Provide the [X, Y] coordinate of the cell's center where the given text is located.  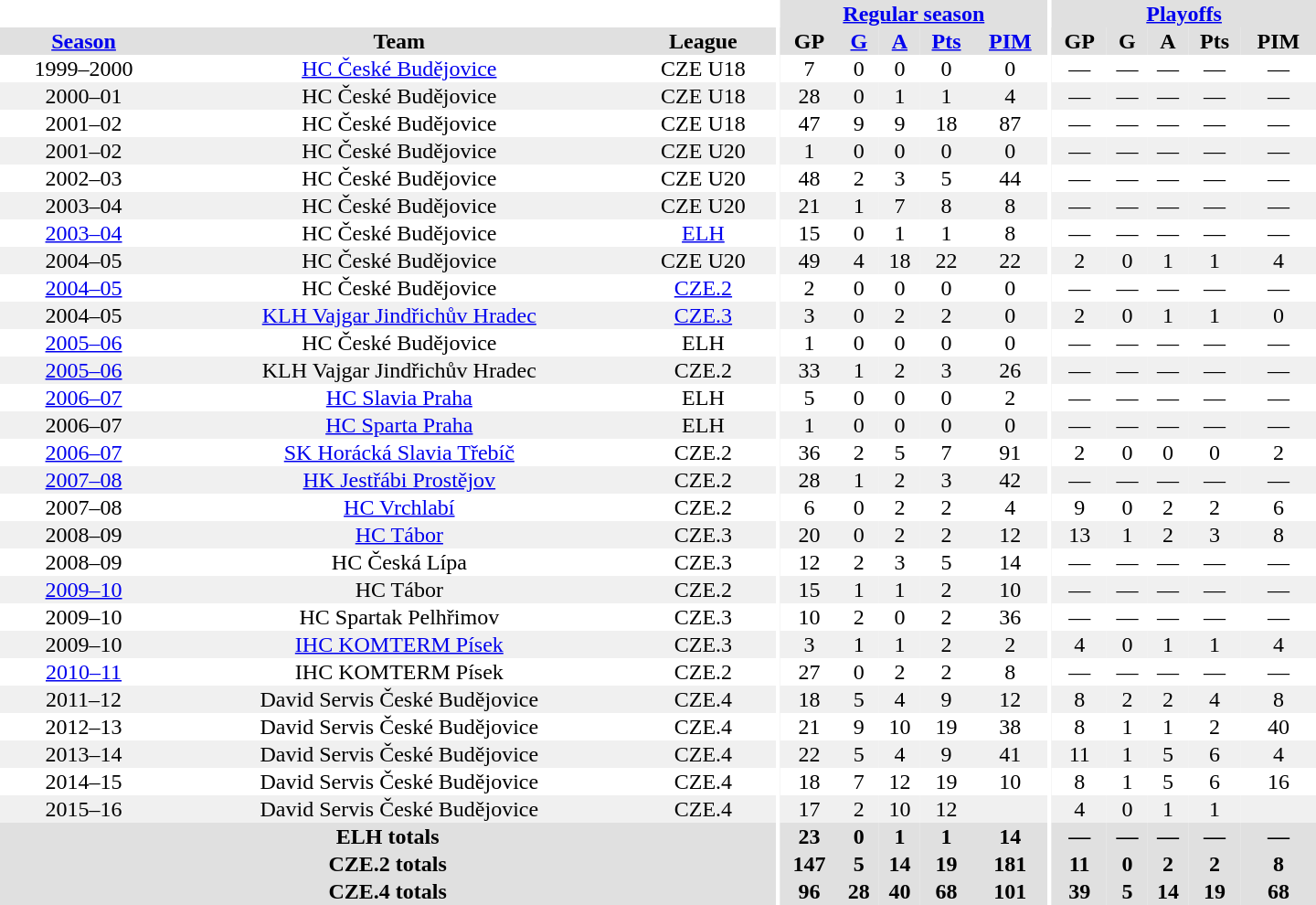
CZE.2 totals [387, 864]
87 [1010, 123]
HC Vrchlabí [398, 507]
2014–15 [84, 782]
101 [1010, 891]
39 [1079, 891]
2015–16 [84, 809]
2013–14 [84, 754]
League [704, 41]
23 [809, 836]
26 [1010, 370]
16 [1279, 782]
HC Sparta Praha [398, 425]
HC Spartak Pelhřimov [398, 617]
181 [1010, 864]
48 [809, 178]
Team [398, 41]
HC Česká Lípa [398, 562]
38 [1010, 727]
44 [1010, 178]
HK Jestřábi Prostějov [398, 480]
49 [809, 261]
47 [809, 123]
ELH totals [387, 836]
Playoffs [1184, 14]
2010–11 [84, 672]
27 [809, 672]
SK Horácká Slavia Třebíč [398, 452]
2012–13 [84, 727]
147 [809, 864]
91 [1010, 452]
2000–01 [84, 96]
Regular season [914, 14]
13 [1079, 535]
CZE.4 totals [387, 891]
41 [1010, 754]
20 [809, 535]
42 [1010, 480]
Season [84, 41]
HC Slavia Praha [398, 398]
33 [809, 370]
2011–12 [84, 699]
1999–2000 [84, 69]
96 [809, 891]
17 [809, 809]
2002–03 [84, 178]
